Provide the (x, y) coordinate of the cell's center where the given text is located.  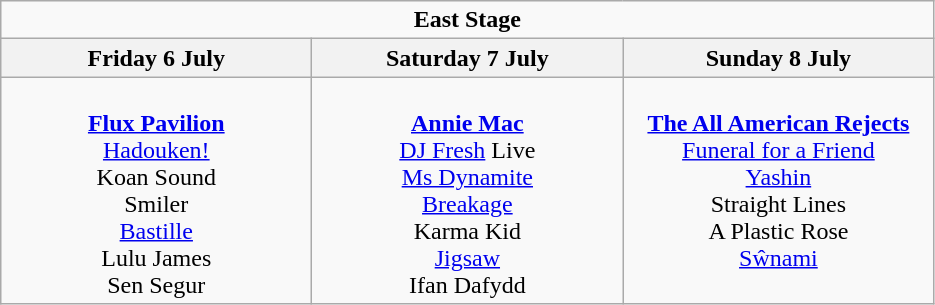
Annie Mac DJ Fresh Live Ms Dynamite Breakage Karma Kid Jigsaw Ifan Dafydd (468, 190)
Sunday 8 July (778, 58)
Flux Pavilion Hadouken! Koan Sound Smiler Bastille Lulu James Sen Segur (156, 190)
The All American Rejects Funeral for a Friend Yashin Straight Lines A Plastic Rose Sŵnami (778, 190)
Friday 6 July (156, 58)
East Stage (468, 20)
Saturday 7 July (468, 58)
